Find where the given text appears and provide that cell's center as (X, Y) coordinate. 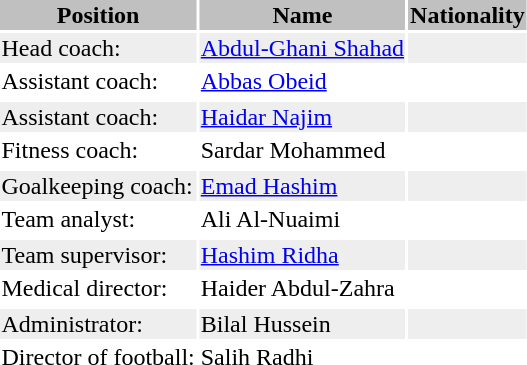
Team supervisor: (98, 255)
Medical director: (98, 288)
Abdul-Ghani Shahad (302, 48)
Name (302, 15)
Emad Hashim (302, 186)
Abbas Obeid (302, 81)
Haidar Najim (302, 117)
Head coach: (98, 48)
Goalkeeping coach: (98, 186)
Ali Al-Nuaimi (302, 219)
Fitness coach: (98, 150)
Nationality (468, 15)
Bilal Hussein (302, 324)
Hashim Ridha (302, 255)
Haider Abdul-Zahra (302, 288)
Team analyst: (98, 219)
Sardar Mohammed (302, 150)
Position (98, 15)
Administrator: (98, 324)
